Detect which cell encompasses the target text, then output its [x, y] center coordinate. 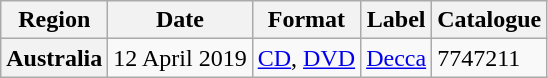
Date [180, 20]
CD, DVD [306, 58]
7747211 [490, 58]
Region [54, 20]
Decca [396, 58]
Format [306, 20]
Australia [54, 58]
Label [396, 20]
Catalogue [490, 20]
12 April 2019 [180, 58]
